Output the (X, Y) coordinate of the center of the cell containing the given text.  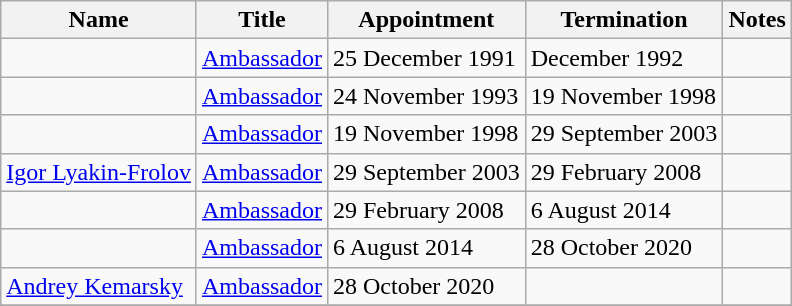
25 December 1991 (426, 58)
Andrey Kemarsky (99, 286)
24 November 1993 (426, 96)
Notes (757, 20)
Appointment (426, 20)
Termination (624, 20)
Name (99, 20)
Igor Lyakin-Frolov (99, 172)
December 1992 (624, 58)
Title (262, 20)
